Determine the [X, Y] coordinate at the center of the cell enclosing the given text.  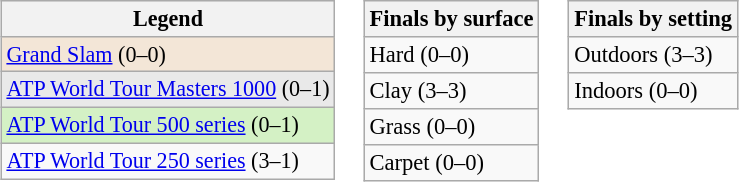
Indoors (0–0) [653, 91]
Carpet (0–0) [452, 163]
Outdoors (3–3) [653, 55]
Hard (0–0) [452, 55]
Grass (0–0) [452, 127]
ATP World Tour 250 series (3–1) [168, 162]
Clay (3–3) [452, 91]
Legend [168, 18]
Finals by setting [653, 19]
Finals by surface [452, 19]
ATP World Tour 500 series (0–1) [168, 126]
Grand Slam (0–0) [168, 54]
ATP World Tour Masters 1000 (0–1) [168, 90]
